Capture the cell that displays the provided text and extract its [X, Y] central coordinate. 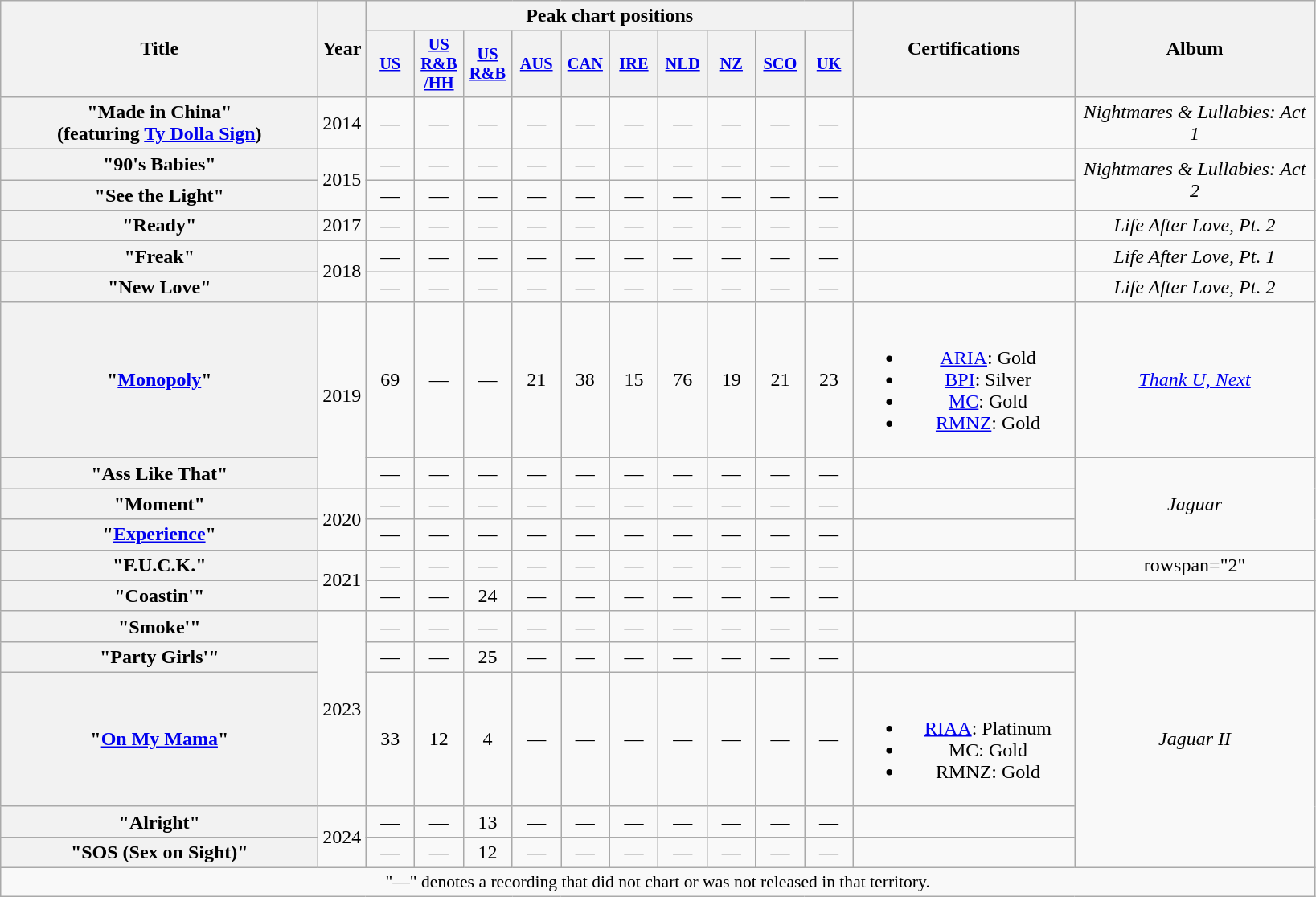
Nightmares & Lullabies: Act 2 [1195, 180]
NZ [732, 64]
2020 [342, 519]
"Coastin'" [159, 596]
15 [633, 380]
2017 [342, 226]
"Ass Like That" [159, 473]
2023 [342, 709]
AUS [537, 64]
Nightmares & Lullabies: Act 1 [1195, 122]
Album [1195, 49]
2015 [342, 180]
"On My Mama" [159, 739]
USR&B/HH [439, 64]
IRE [633, 64]
"Made in China"(featuring Ty Dolla Sign) [159, 122]
Year [342, 49]
2019 [342, 395]
25 [487, 657]
SCO [780, 64]
Title [159, 49]
ARIA: GoldBPI: SilverMC: GoldRMNZ: Gold [963, 380]
2014 [342, 122]
"Party Girls'" [159, 657]
UK [830, 64]
"New Love" [159, 287]
"Experience" [159, 535]
"Moment" [159, 504]
"Smoke'" [159, 626]
4 [487, 739]
"Freak" [159, 256]
38 [585, 380]
33 [391, 739]
"Alright" [159, 821]
"—" denotes a recording that did not chart or was not released in that territory. [658, 883]
19 [732, 380]
Peak chart positions [609, 16]
"Ready" [159, 226]
"F.U.C.K." [159, 565]
76 [683, 380]
23 [830, 380]
2024 [342, 837]
69 [391, 380]
US [391, 64]
"Monopoly" [159, 380]
Certifications [963, 49]
Jaguar [1195, 504]
"90's Babies" [159, 165]
CAN [585, 64]
Thank U, Next [1195, 380]
2021 [342, 580]
13 [487, 821]
24 [487, 596]
rowspan="2" [1195, 565]
RIAA: PlatinumMC: GoldRMNZ: Gold [963, 739]
Jaguar II [1195, 739]
"SOS (Sex on Sight)" [159, 852]
NLD [683, 64]
"See the Light" [159, 195]
Life After Love, Pt. 1 [1195, 256]
2018 [342, 272]
USR&B [487, 64]
